Provide the [X, Y] coordinate of the cell's center where the given text is located.  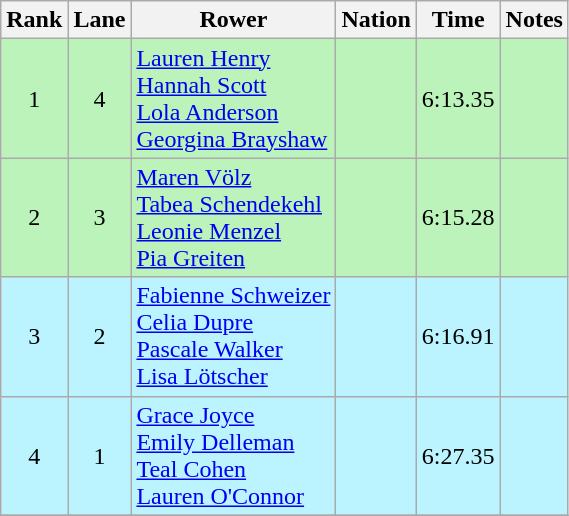
Lauren HenryHannah ScottLola AndersonGeorgina Brayshaw [234, 98]
Lane [100, 20]
Rower [234, 20]
6:13.35 [458, 98]
Time [458, 20]
6:16.91 [458, 336]
Fabienne SchweizerCelia DuprePascale WalkerLisa Lötscher [234, 336]
Nation [376, 20]
Grace JoyceEmily DellemanTeal CohenLauren O'Connor [234, 456]
Notes [534, 20]
Rank [34, 20]
6:27.35 [458, 456]
Maren VölzTabea SchendekehlLeonie MenzelPia Greiten [234, 218]
6:15.28 [458, 218]
